Find where the given text appears and provide that cell's center as [x, y] coordinate. 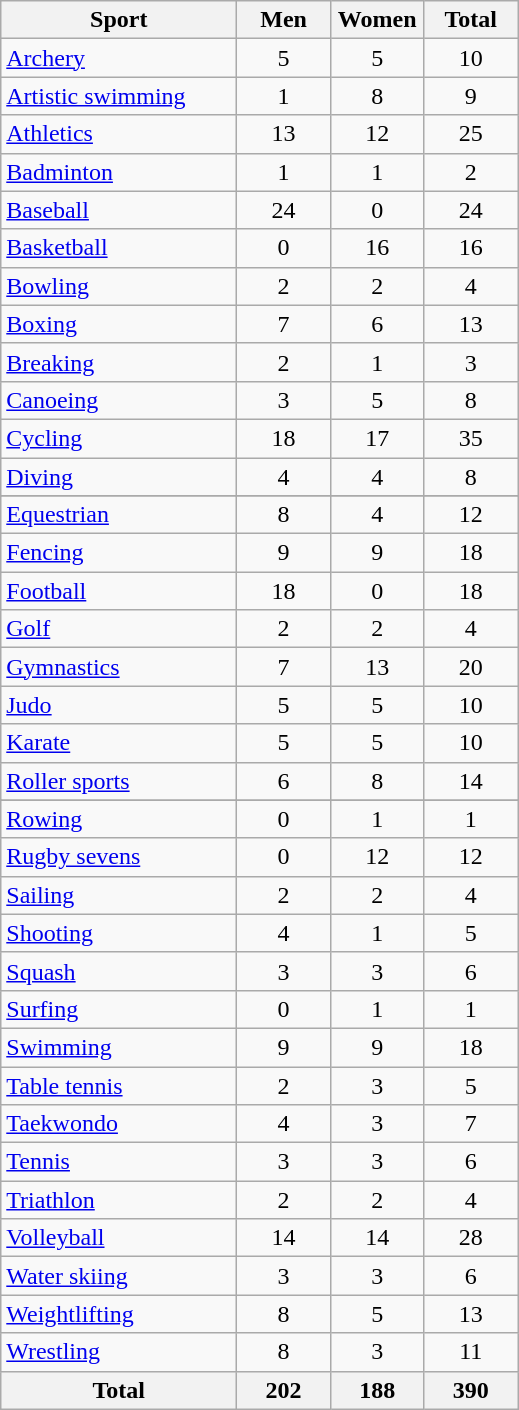
390 [471, 1390]
Athletics [119, 134]
Artistic swimming [119, 96]
Basketball [119, 248]
Gymnastics [119, 667]
Baseball [119, 210]
25 [471, 134]
28 [471, 1238]
Boxing [119, 324]
Archery [119, 58]
Cycling [119, 438]
Men [284, 20]
Equestrian [119, 515]
Canoeing [119, 400]
Breaking [119, 362]
Diving [119, 477]
Women [377, 20]
Taekwondo [119, 1124]
Squash [119, 971]
Swimming [119, 1047]
Fencing [119, 553]
Roller sports [119, 781]
Table tennis [119, 1085]
17 [377, 438]
188 [377, 1390]
Volleyball [119, 1238]
Golf [119, 629]
Triathlon [119, 1200]
Shooting [119, 933]
Bowling [119, 286]
Tennis [119, 1162]
20 [471, 667]
Sailing [119, 895]
Karate [119, 743]
Judo [119, 705]
Water skiing [119, 1276]
Badminton [119, 172]
Rowing [119, 819]
11 [471, 1352]
Rugby sevens [119, 857]
Surfing [119, 1009]
Sport [119, 20]
Football [119, 591]
202 [284, 1390]
35 [471, 438]
Weightlifting [119, 1314]
Wrestling [119, 1352]
